Return [x, y] of the center of cell containing provided text 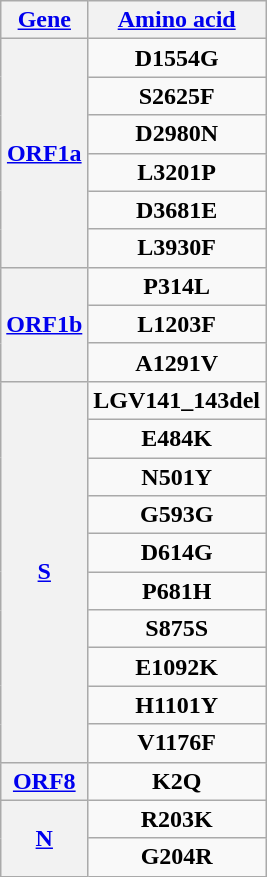
LGV141_143del [177, 400]
L1203F [177, 324]
S2625F [177, 96]
ORF1b [44, 324]
S875S [177, 629]
Gene [44, 20]
D1554G [177, 58]
P314L [177, 286]
L3930F [177, 248]
ORF1a [44, 153]
D614G [177, 553]
E484K [177, 438]
D2980N [177, 134]
V1176F [177, 743]
N [44, 838]
A1291V [177, 362]
E1092K [177, 667]
G204R [177, 857]
Amino acid [177, 20]
H1101Y [177, 705]
K2Q [177, 781]
N501Y [177, 477]
S [44, 572]
L3201P [177, 172]
R203K [177, 819]
P681H [177, 591]
D3681E [177, 210]
G593G [177, 515]
ORF8 [44, 781]
